Capture the cell that displays the provided text and extract its [x, y] central coordinate. 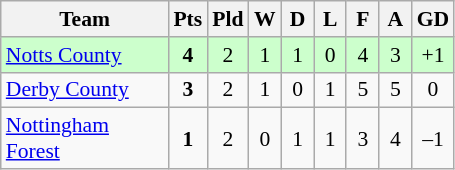
L [330, 19]
Notts County [85, 55]
Nottingham Forest [85, 138]
GD [434, 19]
Pld [228, 19]
A [396, 19]
Derby County [85, 90]
F [362, 19]
D [298, 19]
Pts [188, 19]
–1 [434, 138]
+1 [434, 55]
Team [85, 19]
W [266, 19]
